Return [x, y] of the center of cell containing provided text 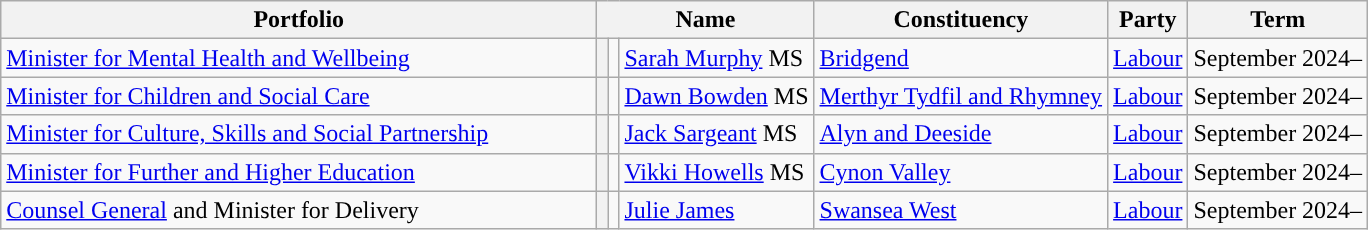
Cynon Valley [961, 172]
Bridgend [961, 58]
Minister for Culture, Skills and Social Partnership [299, 134]
Minister for Mental Health and Wellbeing [299, 58]
Sarah Murphy MS [716, 58]
Swansea West [961, 210]
Minister for Further and Higher Education [299, 172]
Portfolio [299, 20]
Vikki Howells MS [716, 172]
Name [706, 20]
Minister for Children and Social Care [299, 96]
Dawn Bowden MS [716, 96]
Counsel General and Minister for Delivery [299, 210]
Jack Sargeant MS [716, 134]
Term [1278, 20]
Merthyr Tydfil and Rhymney [961, 96]
Constituency [961, 20]
Julie James [716, 210]
Alyn and Deeside [961, 134]
Party [1148, 20]
